Search for the cell housing the specified text and yield its [X, Y] center coordinate. 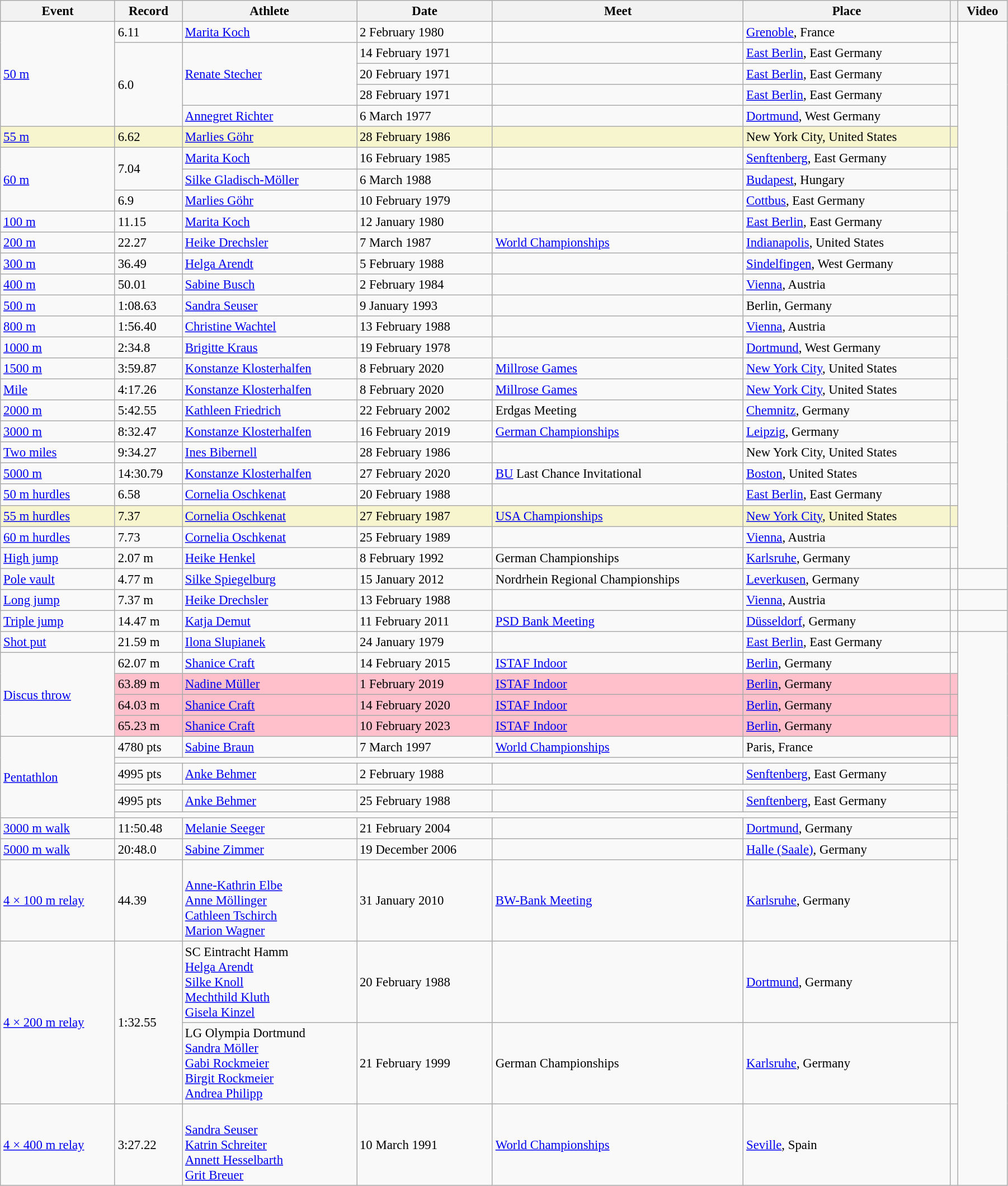
19 December 2006 [425, 849]
3:27.22 [148, 1145]
PSD Bank Meeting [618, 621]
1:32.55 [148, 1023]
9 January 1993 [425, 305]
11 February 2011 [425, 621]
300 m [58, 263]
Cottbus, East Germany [847, 200]
4 × 200 m relay [58, 1023]
800 m [58, 327]
6.11 [148, 32]
Katja Demut [270, 621]
36.49 [148, 263]
7.04 [148, 169]
63.89 m [148, 684]
Silke Gladisch-Möller [270, 180]
Meet [618, 11]
Leipzig, Germany [847, 432]
500 m [58, 305]
Boston, United States [847, 474]
1500 m [58, 369]
Annegret Richter [270, 116]
4 × 400 m relay [58, 1145]
400 m [58, 285]
44.39 [148, 900]
14.47 m [148, 621]
2 February 1984 [425, 285]
21 February 1999 [425, 1063]
Nadine Müller [270, 684]
Grenoble, France [847, 32]
Silke Spiegelburg [270, 579]
Leverkusen, Germany [847, 579]
28 February 1971 [425, 95]
Video [982, 11]
Pentathlon [58, 778]
Record [148, 11]
11:50.48 [148, 828]
55 m [58, 137]
22.27 [148, 242]
Triple jump [58, 621]
Sabine Braun [270, 747]
8:32.47 [148, 432]
2.07 m [148, 558]
60 m hurdles [58, 537]
11.15 [148, 222]
200 m [58, 242]
Brigitte Kraus [270, 347]
Budapest, Hungary [847, 180]
22 February 2002 [425, 411]
12 January 1980 [425, 222]
7.37 [148, 516]
Indianapolis, United States [847, 242]
2000 m [58, 411]
7 March 1987 [425, 242]
65.23 m [148, 726]
2 February 1980 [425, 32]
50 m [58, 74]
6.0 [148, 84]
50 m hurdles [58, 495]
SC Eintracht HammHelga ArendtSilke KnollMechthild KluthGisela Kinzel [270, 982]
Long jump [58, 600]
7.37 m [148, 600]
Nordrhein Regional Championships [618, 579]
BW-Bank Meeting [618, 900]
6 March 1977 [425, 116]
Sandra Seuser [270, 305]
50.01 [148, 285]
Seville, Spain [847, 1145]
5:42.55 [148, 411]
16 February 2019 [425, 432]
8 February 1992 [425, 558]
31 January 2010 [425, 900]
Kathleen Friedrich [270, 411]
3000 m walk [58, 828]
4:17.26 [148, 390]
Sandra SeuserKatrin SchreiterAnnett HesselbarthGrit Breuer [270, 1145]
1:08.63 [148, 305]
Melanie Seeger [270, 828]
Heike Henkel [270, 558]
Helga Arendt [270, 263]
10 February 2023 [425, 726]
Düsseldorf, Germany [847, 621]
27 February 2020 [425, 474]
25 February 1988 [425, 801]
4.77 m [148, 579]
LG Olympia DortmundSandra MöllerGabi RockmeierBirgit RockmeierAndrea Philipp [270, 1063]
21.59 m [148, 642]
20:48.0 [148, 849]
10 February 1979 [425, 200]
Halle (Saale), Germany [847, 849]
6.62 [148, 137]
100 m [58, 222]
1 February 2019 [425, 684]
9:34.27 [148, 453]
Shot put [58, 642]
20 February 1971 [425, 74]
7.73 [148, 537]
Anne-Kathrin ElbeAnne MöllingerCathleen TschirchMarion Wagner [270, 900]
14 February 2020 [425, 705]
Renate Stecher [270, 74]
24 January 1979 [425, 642]
Ilona Slupianek [270, 642]
4780 pts [148, 747]
USA Championships [618, 516]
Sabine Busch [270, 285]
14 February 1971 [425, 53]
Pole vault [58, 579]
Date [425, 11]
2:34.8 [148, 347]
10 March 1991 [425, 1145]
5000 m [58, 474]
5 February 1988 [425, 263]
6.58 [148, 495]
7 March 1997 [425, 747]
4 × 100 m relay [58, 900]
14 February 2015 [425, 663]
Mile [58, 390]
21 February 2004 [425, 828]
Two miles [58, 453]
Sindelfingen, West Germany [847, 263]
27 February 1987 [425, 516]
3000 m [58, 432]
64.03 m [148, 705]
6 March 1988 [425, 180]
2 February 1988 [425, 774]
Place [847, 11]
3:59.87 [148, 369]
55 m hurdles [58, 516]
Chemnitz, Germany [847, 411]
Discus throw [58, 694]
Christine Wachtel [270, 327]
16 February 1985 [425, 158]
60 m [58, 179]
BU Last Chance Invitational [618, 474]
1:56.40 [148, 327]
Athlete [270, 11]
Event [58, 11]
Sabine Zimmer [270, 849]
14:30.79 [148, 474]
1000 m [58, 347]
Ines Bibernell [270, 453]
5000 m walk [58, 849]
High jump [58, 558]
15 January 2012 [425, 579]
Erdgas Meeting [618, 411]
6.9 [148, 200]
Paris, France [847, 747]
25 February 1989 [425, 537]
19 February 1978 [425, 347]
62.07 m [148, 663]
